Scan for the cell matching the given text and deliver its [x, y] coordinate at center. 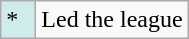
Led the league [112, 20]
* [18, 20]
